Provide the [X, Y] coordinate of the cell's center where the given text is located.  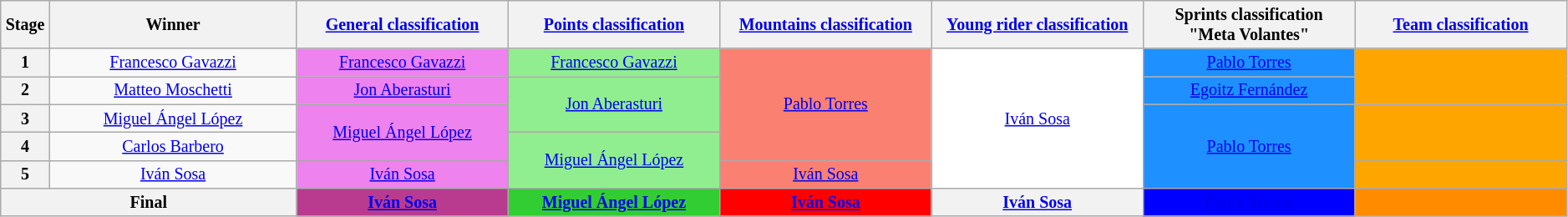
Mountains classification [825, 25]
Egoitz Fernández [1248, 90]
Stage [25, 25]
Matteo Moschetti [173, 90]
5 [25, 174]
Carlos Barbero [173, 147]
Young rider classification [1038, 25]
4 [25, 147]
Team classification [1460, 25]
General classification [403, 25]
Final [149, 202]
Winner [173, 25]
2 [25, 90]
Sprints classification"Meta Volantes" [1248, 25]
3 [25, 119]
Points classification [613, 25]
1 [25, 63]
